From the cell containing the given text, extract its center point as (X, Y) coordinate. 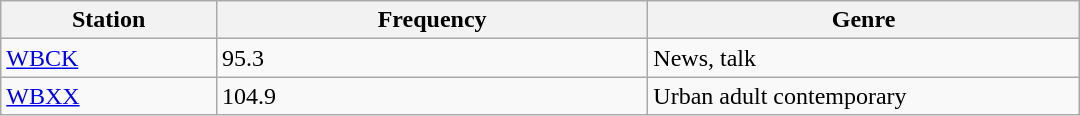
Station (109, 20)
WBCK (109, 58)
News, talk (864, 58)
Urban adult contemporary (864, 96)
WBXX (109, 96)
95.3 (432, 58)
Genre (864, 20)
Frequency (432, 20)
104.9 (432, 96)
